Search for the cell housing the specified text and yield its [x, y] center coordinate. 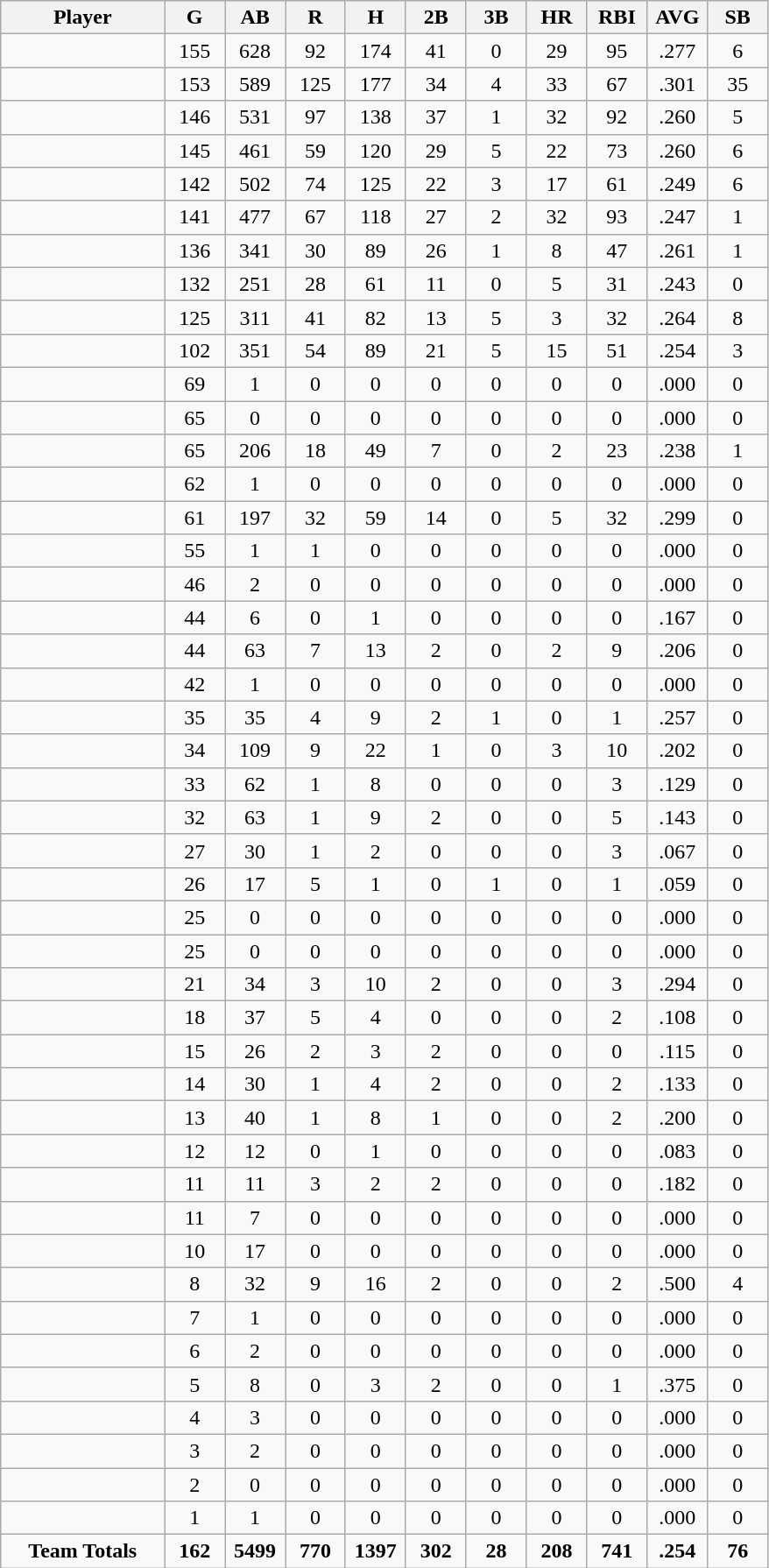
.500 [678, 1284]
.202 [678, 751]
95 [617, 51]
82 [375, 317]
741 [617, 1551]
136 [194, 251]
311 [256, 317]
177 [375, 84]
.261 [678, 251]
2B [436, 18]
51 [617, 350]
162 [194, 1551]
589 [256, 84]
.200 [678, 1118]
102 [194, 350]
145 [194, 151]
531 [256, 117]
AVG [678, 18]
54 [315, 350]
.264 [678, 317]
770 [315, 1551]
502 [256, 184]
174 [375, 51]
3B [496, 18]
73 [617, 151]
Player [82, 18]
.257 [678, 717]
55 [194, 551]
132 [194, 284]
.375 [678, 1384]
477 [256, 217]
.143 [678, 817]
251 [256, 284]
341 [256, 251]
16 [375, 1284]
69 [194, 384]
146 [194, 117]
47 [617, 251]
H [375, 18]
142 [194, 184]
206 [256, 451]
138 [375, 117]
.299 [678, 518]
31 [617, 284]
.206 [678, 651]
141 [194, 217]
G [194, 18]
76 [737, 1551]
.301 [678, 84]
AB [256, 18]
Team Totals [82, 1551]
.249 [678, 184]
120 [375, 151]
.277 [678, 51]
197 [256, 518]
109 [256, 751]
153 [194, 84]
5499 [256, 1551]
74 [315, 184]
46 [194, 584]
.243 [678, 284]
HR [557, 18]
.115 [678, 1051]
208 [557, 1551]
351 [256, 350]
.133 [678, 1084]
.247 [678, 217]
.059 [678, 884]
.067 [678, 851]
.108 [678, 1018]
42 [194, 684]
461 [256, 151]
118 [375, 217]
23 [617, 451]
.129 [678, 784]
1397 [375, 1551]
R [315, 18]
.167 [678, 618]
302 [436, 1551]
.083 [678, 1151]
.182 [678, 1184]
.294 [678, 985]
93 [617, 217]
40 [256, 1118]
628 [256, 51]
RBI [617, 18]
155 [194, 51]
.238 [678, 451]
SB [737, 18]
49 [375, 451]
97 [315, 117]
